Identify which cell holds the provided text, then report its [X, Y] central coordinate. 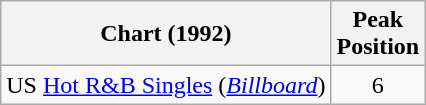
6 [378, 85]
Chart (1992) [166, 34]
US Hot R&B Singles (Billboard) [166, 85]
PeakPosition [378, 34]
